Capture the cell that displays the provided text and extract its (x, y) central coordinate. 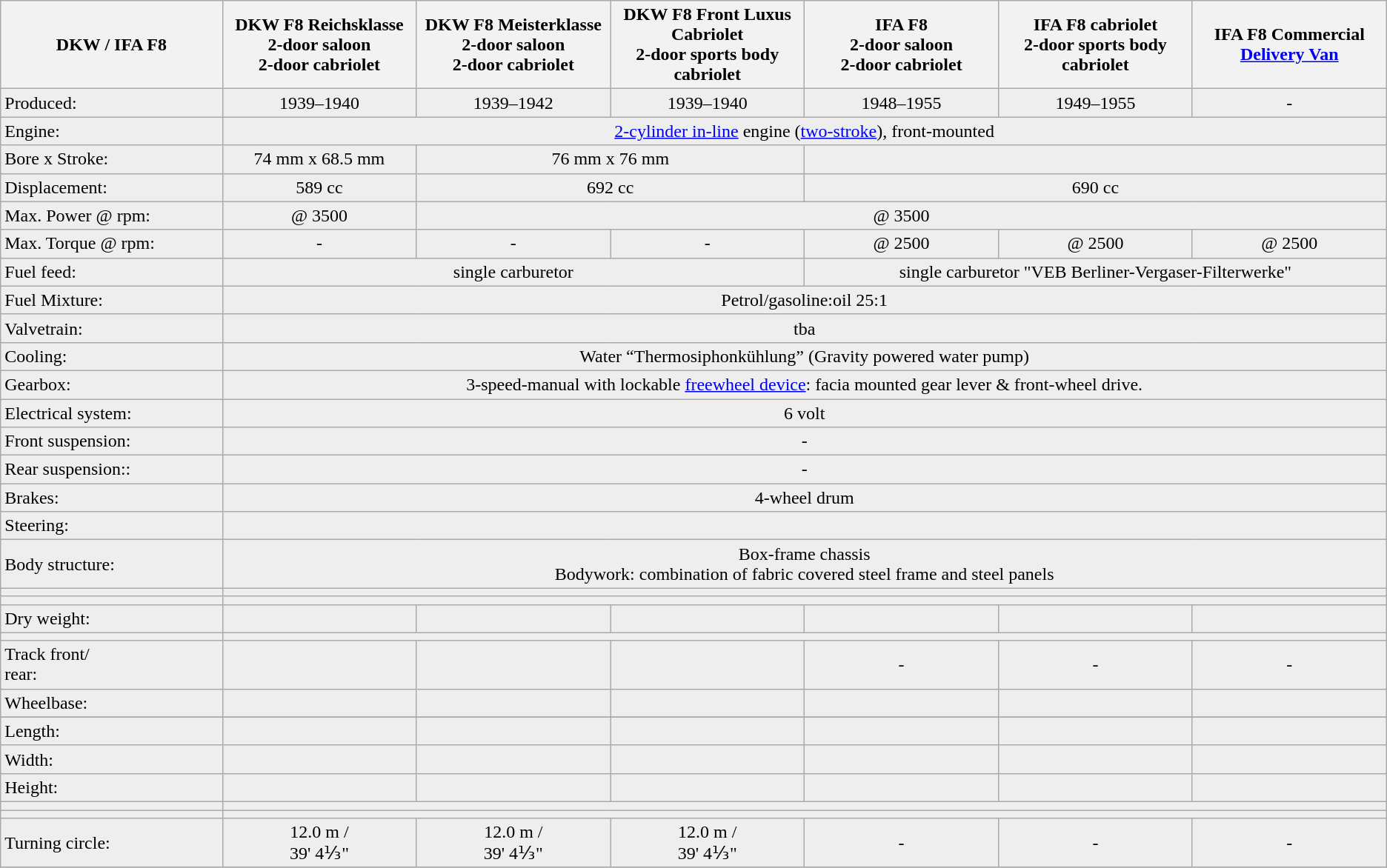
DKW F8 Reichsklasse2-door saloon2-door cabriolet (319, 44)
IFA F82-door saloon2-door cabriolet (902, 44)
DKW F8 Front Luxus Cabriolet2-door sports body cabriolet (708, 44)
6 volt (805, 413)
Body structure: (111, 564)
74 mm x 68.5 mm (319, 159)
2-cylinder in-line engine (two-stroke), front-mounted (805, 131)
Max. Power @ rpm: (111, 216)
Petrol/gasoline:oil 25:1 (805, 300)
single carburetor (513, 272)
690 cc (1096, 187)
3-speed-manual with lockable freewheel device: facia mounted gear lever & front-wheel drive. (805, 384)
Width: (111, 759)
Electrical system: (111, 413)
1948–1955 (902, 103)
DKW F8 Meisterklasse2-door saloon2-door cabriolet (513, 44)
tba (805, 328)
589 cc (319, 187)
Water “Thermosiphonkühlung” (Gravity powered water pump) (805, 356)
Height: (111, 787)
Dry weight: (111, 618)
Cooling: (111, 356)
Max. Torque @ rpm: (111, 244)
Valvetrain: (111, 328)
1939–1942 (513, 103)
IFA F8 Commercial Delivery Van (1289, 44)
single carburetor "VEB Berliner-Vergaser-Filterwerke" (1096, 272)
Track front/rear: (111, 665)
Rear suspension:: (111, 470)
Turning circle: (111, 843)
692 cc (611, 187)
Gearbox: (111, 384)
Length: (111, 731)
Front suspension: (111, 441)
Engine: (111, 131)
Brakes: (111, 498)
Box-frame chassisBodywork: combination of fabric covered steel frame and steel panels (805, 564)
IFA F8 cabriolet2-door sports body cabriolet (1095, 44)
Produced: (111, 103)
1949–1955 (1095, 103)
Fuel Mixture: (111, 300)
Wheelbase: (111, 703)
Bore x Stroke: (111, 159)
Displacement: (111, 187)
Steering: (111, 526)
DKW / IFA F8 (111, 44)
Fuel feed: (111, 272)
4-wheel drum (805, 498)
76 mm x 76 mm (611, 159)
